From the cell containing the given text, extract its center point as (X, Y) coordinate. 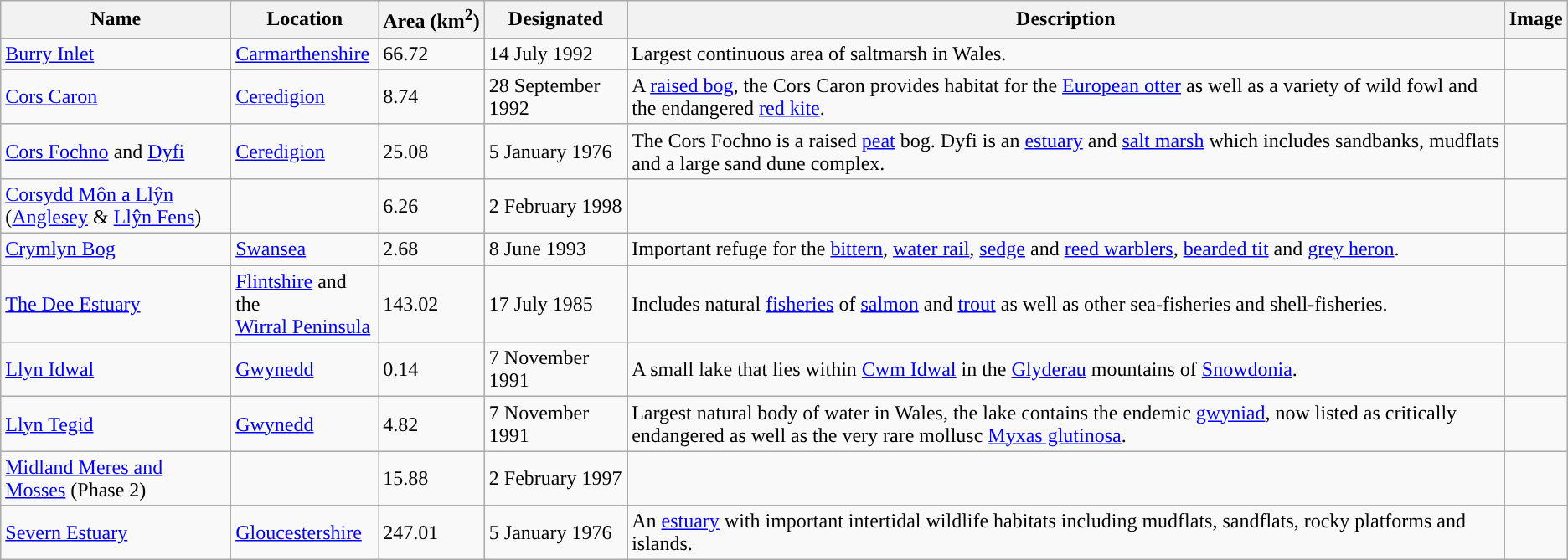
A small lake that lies within Cwm Idwal in the Glyderau mountains of Snowdonia. (1065, 370)
66.72 (432, 54)
Corsydd Môn a Llŷn(Anglesey & Llŷn Fens) (116, 206)
Name (116, 20)
8.74 (432, 97)
2 February 1997 (555, 479)
0.14 (432, 370)
The Dee Estuary (116, 304)
A raised bog, the Cors Caron provides habitat for the European otter as well as a variety of wild fowl and the endangered red kite. (1065, 97)
Llyn Idwal (116, 370)
Gloucestershire (305, 532)
28 September 1992 (555, 97)
Flintshire and theWirral Peninsula (305, 304)
Important refuge for the bittern, water rail, sedge and reed warblers, bearded tit and grey heron. (1065, 249)
Location (305, 20)
Largest continuous area of saltmarsh in Wales. (1065, 54)
Designated (555, 20)
4.82 (432, 424)
Image (1536, 20)
The Cors Fochno is a raised peat bog. Dyfi is an estuary and salt marsh which includes sandbanks, mudflats and a large sand dune complex. (1065, 151)
8 June 1993 (555, 249)
An estuary with important intertidal wildlife habitats including mudflats, sandflats, rocky platforms and islands. (1065, 532)
Cors Fochno and Dyfi (116, 151)
2 February 1998 (555, 206)
Burry Inlet (116, 54)
Swansea (305, 249)
Llyn Tegid (116, 424)
Midland Meres and Mosses (Phase 2) (116, 479)
25.08 (432, 151)
15.88 (432, 479)
Severn Estuary (116, 532)
Includes natural fisheries of salmon and trout as well as other sea-fisheries and shell-fisheries. (1065, 304)
6.26 (432, 206)
Crymlyn Bog (116, 249)
14 July 1992 (555, 54)
17 July 1985 (555, 304)
Description (1065, 20)
Cors Caron (116, 97)
2.68 (432, 249)
Area (km2) (432, 20)
247.01 (432, 532)
143.02 (432, 304)
Carmarthenshire (305, 54)
